Provide the [X, Y] coordinate of the cell's center where the given text is located.  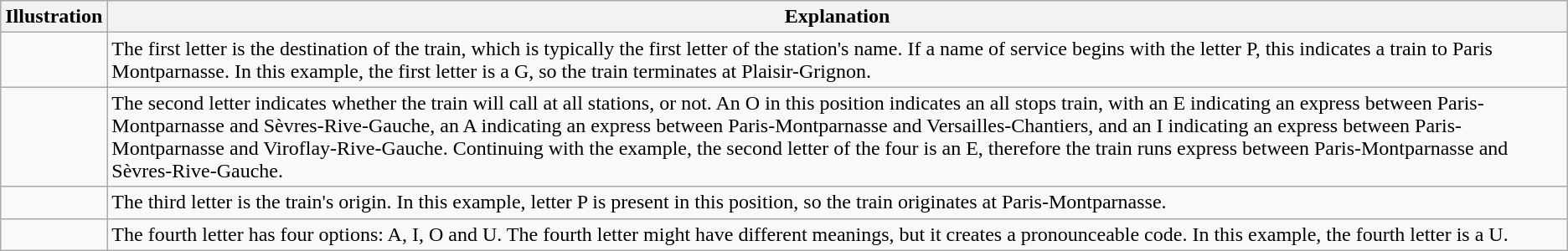
The third letter is the train's origin. In this example, letter P is present in this position, so the train originates at Paris-Montparnasse. [838, 202]
Explanation [838, 17]
Illustration [54, 17]
